Pinpoint the cell where the given text exists, returning its (x, y) midpoint coordinate. 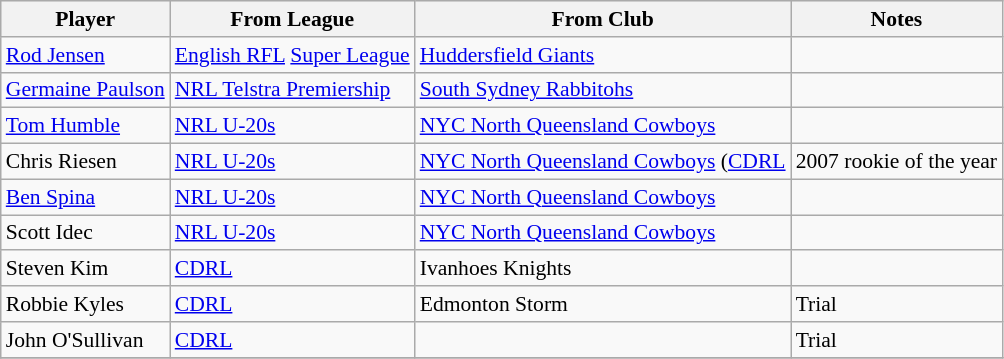
Steven Kim (86, 269)
From Club (603, 19)
Edmonton Storm (603, 304)
South Sydney Rabbitohs (603, 90)
Ben Spina (86, 197)
NYC North Queensland Cowboys (CDRL (603, 162)
Tom Humble (86, 126)
Ivanhoes Knights (603, 269)
English RFL Super League (292, 55)
NRL Telstra Premiership (292, 90)
Robbie Kyles (86, 304)
Notes (897, 19)
John O'Sullivan (86, 340)
Huddersfield Giants (603, 55)
Rod Jensen (86, 55)
Germaine Paulson (86, 90)
Chris Riesen (86, 162)
Scott Idec (86, 233)
From League (292, 19)
2007 rookie of the year (897, 162)
Player (86, 19)
